Return the (x, y) coordinate for the center point of the cell that contains the specified text.  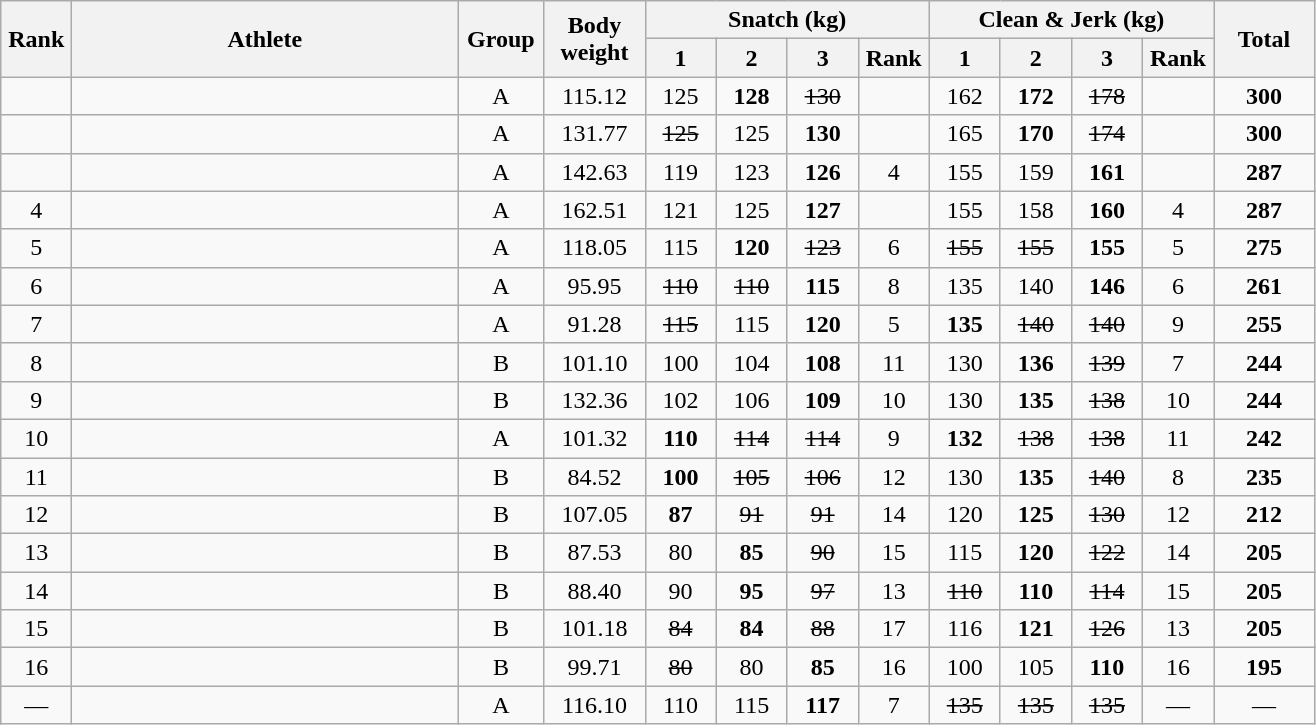
109 (822, 400)
255 (1264, 324)
101.18 (594, 629)
122 (1106, 553)
162.51 (594, 210)
136 (1036, 362)
Snatch (kg) (787, 20)
117 (822, 705)
88 (822, 629)
101.32 (594, 438)
159 (1036, 172)
174 (1106, 134)
87.53 (594, 553)
Body weight (594, 39)
172 (1036, 96)
146 (1106, 286)
275 (1264, 248)
116 (964, 629)
107.05 (594, 515)
95.95 (594, 286)
142.63 (594, 172)
160 (1106, 210)
242 (1264, 438)
Group (501, 39)
Athlete (265, 39)
162 (964, 96)
139 (1106, 362)
158 (1036, 210)
116.10 (594, 705)
97 (822, 591)
118.05 (594, 248)
104 (752, 362)
95 (752, 591)
119 (680, 172)
261 (1264, 286)
131.77 (594, 134)
115.12 (594, 96)
99.71 (594, 667)
Total (1264, 39)
127 (822, 210)
108 (822, 362)
132.36 (594, 400)
Clean & Jerk (kg) (1071, 20)
235 (1264, 477)
17 (894, 629)
91.28 (594, 324)
132 (964, 438)
101.10 (594, 362)
87 (680, 515)
88.40 (594, 591)
84.52 (594, 477)
212 (1264, 515)
178 (1106, 96)
165 (964, 134)
102 (680, 400)
128 (752, 96)
170 (1036, 134)
195 (1264, 667)
161 (1106, 172)
